Extract the [X, Y] coordinate from the center of the cell holding the provided text.  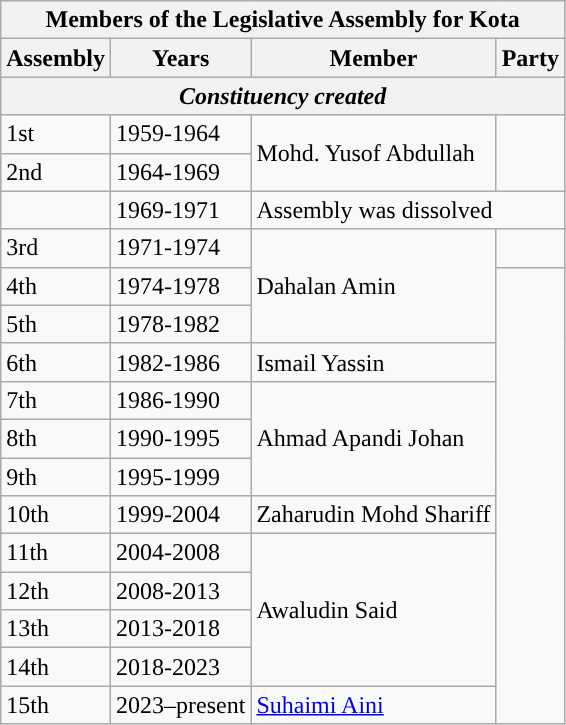
Party [530, 58]
4th [56, 286]
Assembly [56, 58]
11th [56, 553]
5th [56, 324]
1986-1990 [180, 400]
Members of the Legislative Assembly for Kota [283, 20]
1st [56, 134]
2023–present [180, 705]
8th [56, 438]
1971-1974 [180, 248]
1999-2004 [180, 515]
3rd [56, 248]
10th [56, 515]
Ahmad Apandi Johan [374, 438]
1990-1995 [180, 438]
Years [180, 58]
Awaludin Said [374, 610]
1969-1971 [180, 210]
1959-1964 [180, 134]
Suhaimi Aini [374, 705]
1978-1982 [180, 324]
1964-1969 [180, 172]
2013-2018 [180, 629]
Dahalan Amin [374, 286]
13th [56, 629]
15th [56, 705]
Zaharudin Mohd Shariff [374, 515]
9th [56, 477]
1982-1986 [180, 362]
14th [56, 667]
12th [56, 591]
1995-1999 [180, 477]
Mohd. Yusof Abdullah [374, 153]
6th [56, 362]
1974-1978 [180, 286]
2008-2013 [180, 591]
7th [56, 400]
Constituency created [283, 96]
Assembly was dissolved [408, 210]
Ismail Yassin [374, 362]
2004-2008 [180, 553]
Member [374, 58]
2018-2023 [180, 667]
2nd [56, 172]
